Find where the given text appears and provide that cell's center as [X, Y] coordinate. 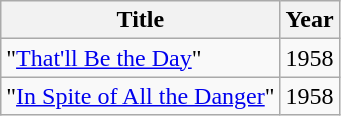
"That'll Be the Day" [140, 58]
Title [140, 20]
Year [310, 20]
"In Spite of All the Danger" [140, 96]
